Search for the cell housing the specified text and yield its [x, y] center coordinate. 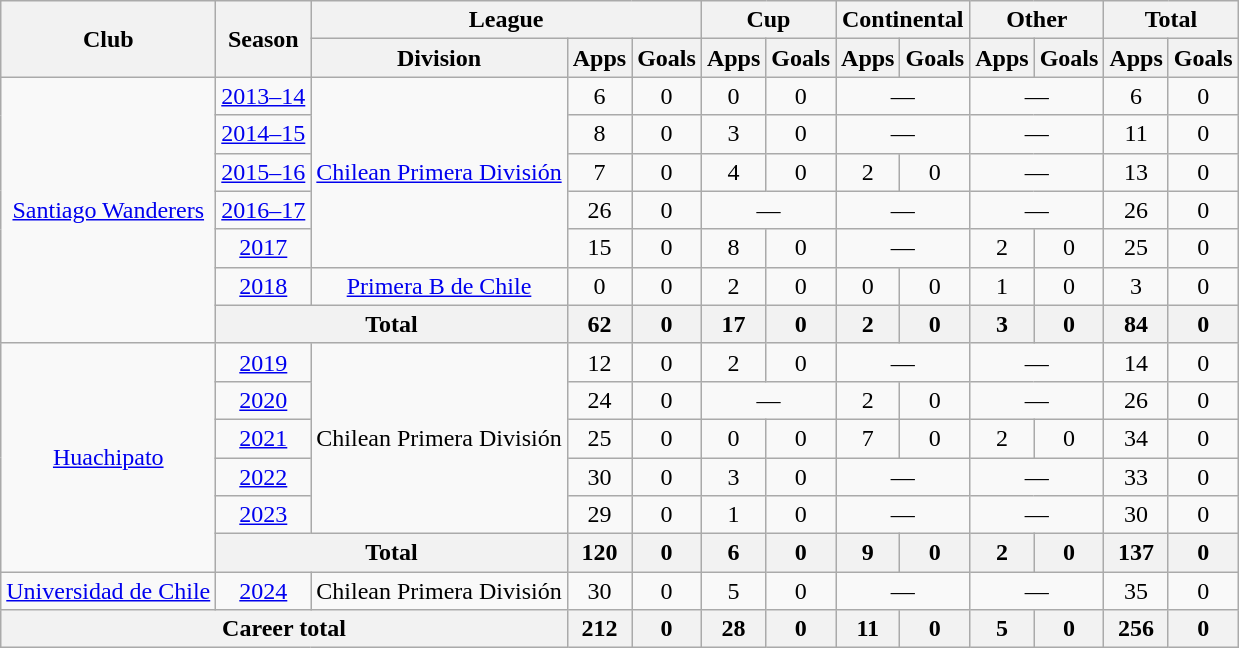
Other [1037, 20]
14 [1136, 362]
256 [1136, 629]
15 [599, 248]
Club [108, 39]
2017 [264, 248]
13 [1136, 172]
2024 [264, 591]
Universidad de Chile [108, 591]
2021 [264, 438]
35 [1136, 591]
Season [264, 39]
212 [599, 629]
12 [599, 362]
9 [868, 553]
Cup [768, 20]
Santiago Wanderers [108, 210]
2016–17 [264, 210]
29 [599, 515]
2020 [264, 400]
2013–14 [264, 96]
2023 [264, 515]
137 [1136, 553]
Primera B de Chile [439, 286]
28 [733, 629]
2019 [264, 362]
84 [1136, 324]
2018 [264, 286]
League [506, 20]
2022 [264, 477]
33 [1136, 477]
17 [733, 324]
Huachipato [108, 457]
2014–15 [264, 134]
Division [439, 58]
120 [599, 553]
4 [733, 172]
2015–16 [264, 172]
Career total [284, 629]
Continental [903, 20]
24 [599, 400]
62 [599, 324]
34 [1136, 438]
